Output the (X, Y) coordinate of the center of the cell containing the given text.  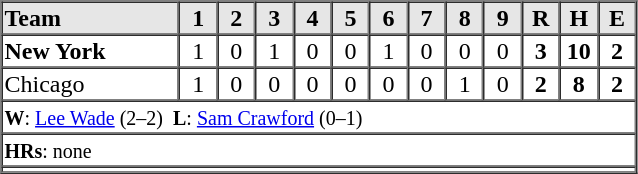
W: Lee Wade (2–2) L: Sam Crawford (0–1) (319, 116)
Team (91, 18)
5 (350, 18)
6 (388, 18)
9 (503, 18)
7 (427, 18)
H (579, 18)
R (541, 18)
HRs: none (319, 150)
4 (312, 18)
E (617, 18)
10 (579, 50)
Chicago (91, 84)
New York (91, 50)
